Pinpoint the cell where the given text exists, returning its (X, Y) midpoint coordinate. 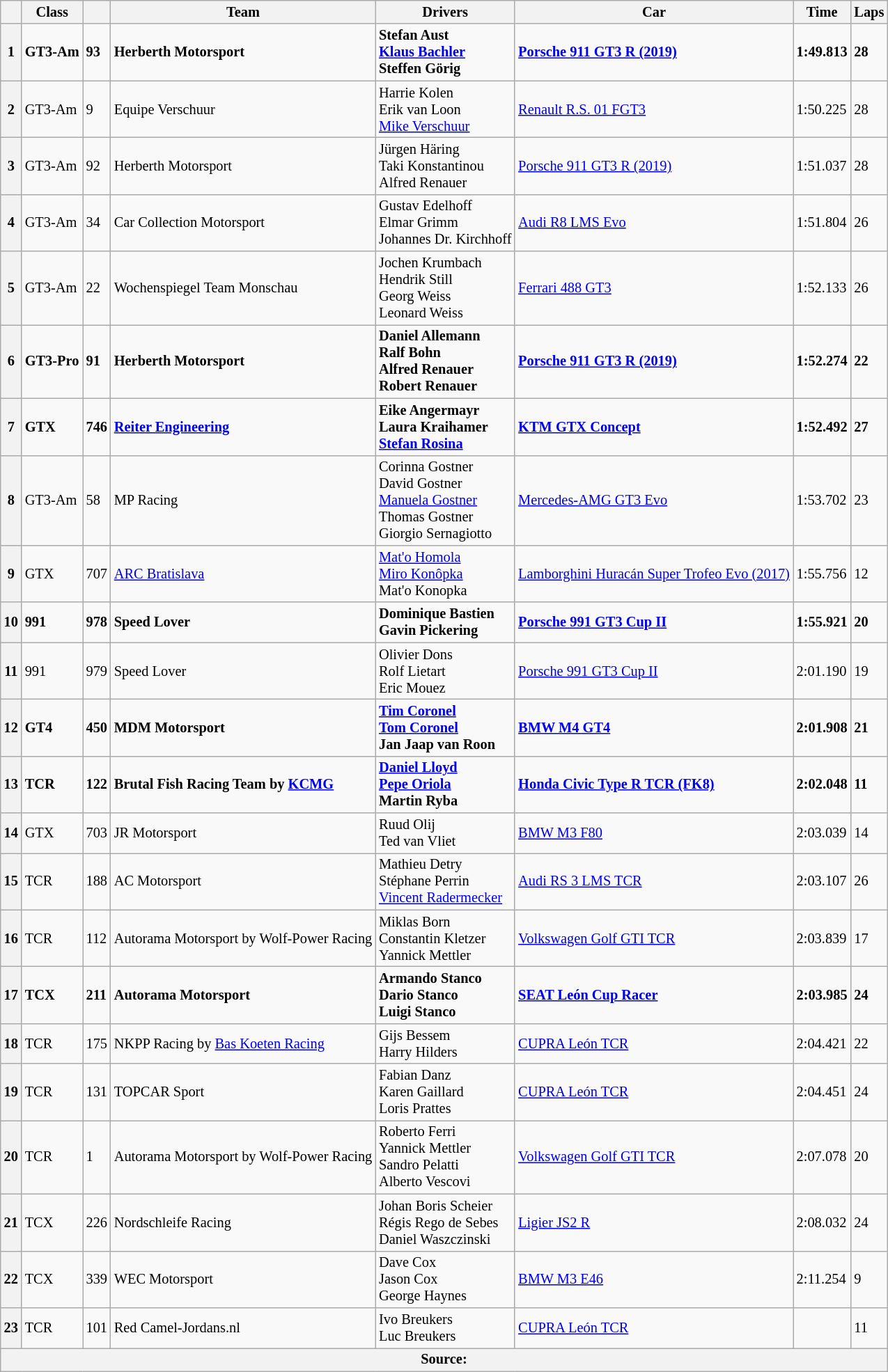
2:04.451 (822, 1092)
Jürgen Häring Taki Konstantinou Alfred Renauer (445, 166)
2:01.190 (822, 671)
2:03.985 (822, 995)
Tim Coronel Tom Coronel Jan Jaap van Roon (445, 727)
Ligier JS2 R (653, 1222)
92 (97, 166)
2 (11, 109)
Daniel Lloyd Pepe Oriola Martin Ryba (445, 784)
Team (243, 12)
175 (97, 1043)
1:49.813 (822, 52)
112 (97, 938)
27 (869, 427)
Ferrari 488 GT3 (653, 288)
Audi R8 LMS Evo (653, 223)
KTM GTX Concept (653, 427)
1:51.804 (822, 223)
AC Motorsport (243, 881)
Class (52, 12)
101 (97, 1327)
MDM Motorsport (243, 727)
TOPCAR Sport (243, 1092)
2:07.078 (822, 1157)
122 (97, 784)
Audi RS 3 LMS TCR (653, 881)
Mat'o Homola Miro Konôpka Mat'o Konopka (445, 574)
1:52.274 (822, 361)
2:08.032 (822, 1222)
SEAT León Cup Racer (653, 995)
2:02.048 (822, 784)
Jochen Krumbach Hendrik Still Georg Weiss Leonard Weiss (445, 288)
2:03.107 (822, 881)
2:03.039 (822, 833)
1:50.225 (822, 109)
BMW M3 E46 (653, 1279)
1:52.492 (822, 427)
339 (97, 1279)
Corinna Gostner David Gostner Manuela Gostner Thomas Gostner Giorgio Sernagiotto (445, 500)
Equipe Verschuur (243, 109)
3 (11, 166)
4 (11, 223)
1:53.702 (822, 500)
Eike Angermayr Laura Kraihamer Stefan Rosina (445, 427)
1:55.756 (822, 574)
13 (11, 784)
Red Camel-Jordans.nl (243, 1327)
188 (97, 881)
Laps (869, 12)
211 (97, 995)
16 (11, 938)
Car (653, 12)
Johan Boris Scheier Régis Rego de Sebes Daniel Waszczinski (445, 1222)
Gijs Bessem Harry Hilders (445, 1043)
34 (97, 223)
Fabian Danz Karen Gaillard Loris Prattes (445, 1092)
BMW M4 GT4 (653, 727)
226 (97, 1222)
15 (11, 881)
GT4 (52, 727)
10 (11, 622)
450 (97, 727)
2:11.254 (822, 1279)
58 (97, 500)
Harrie Kolen Erik van Loon Mike Verschuur (445, 109)
5 (11, 288)
703 (97, 833)
6 (11, 361)
Mercedes-AMG GT3 Evo (653, 500)
Dave Cox Jason Cox George Haynes (445, 1279)
1:52.133 (822, 288)
8 (11, 500)
ARC Bratislava (243, 574)
Brutal Fish Racing Team by KCMG (243, 784)
Time (822, 12)
MP Racing (243, 500)
91 (97, 361)
Roberto Ferri Yannick Mettler Sandro Pelatti Alberto Vescovi (445, 1157)
Olivier Dons Rolf Lietart Eric Mouez (445, 671)
Stefan Aust Klaus Bachler Steffen Görig (445, 52)
GT3-Pro (52, 361)
Lamborghini Huracán Super Trofeo Evo (2017) (653, 574)
Drivers (445, 12)
Armando Stanco Dario Stanco Luigi Stanco (445, 995)
18 (11, 1043)
93 (97, 52)
978 (97, 622)
Honda Civic Type R TCR (FK8) (653, 784)
131 (97, 1092)
Miklas Born Constantin Kletzer Yannick Mettler (445, 938)
Autorama Motorsport (243, 995)
Ruud Olij Ted van Vliet (445, 833)
Dominique Bastien Gavin Pickering (445, 622)
1:55.921 (822, 622)
Mathieu Detry Stéphane Perrin Vincent Radermecker (445, 881)
WEC Motorsport (243, 1279)
Gustav Edelhoff Elmar Grimm Johannes Dr. Kirchhoff (445, 223)
2:03.839 (822, 938)
Wochenspiegel Team Monschau (243, 288)
746 (97, 427)
NKPP Racing by Bas Koeten Racing (243, 1043)
2:04.421 (822, 1043)
Source: (444, 1359)
Reiter Engineering (243, 427)
2:01.908 (822, 727)
707 (97, 574)
Car Collection Motorsport (243, 223)
1:51.037 (822, 166)
Nordschleife Racing (243, 1222)
Renault R.S. 01 FGT3 (653, 109)
JR Motorsport (243, 833)
Ivo Breukers Luc Breukers (445, 1327)
7 (11, 427)
BMW M3 F80 (653, 833)
Daniel Allemann Ralf Bohn Alfred Renauer Robert Renauer (445, 361)
979 (97, 671)
